Locate the cell with the specified text and output its [X, Y] center coordinate. 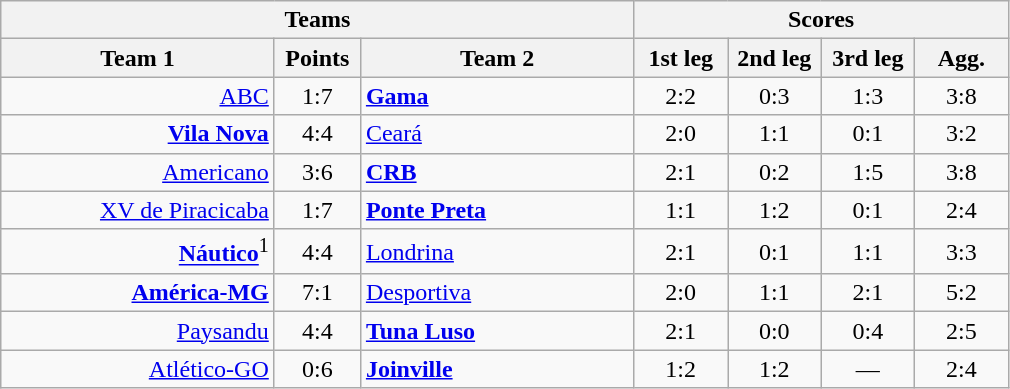
3:3 [962, 252]
ABC [138, 96]
XV de Piracicaba [138, 210]
Agg. [962, 58]
Americano [138, 172]
Desportiva [497, 293]
Scores [821, 20]
2:5 [962, 331]
0:0 [775, 331]
Gama [497, 96]
0:2 [775, 172]
3:2 [962, 134]
Team 2 [497, 58]
CRB [497, 172]
Vila Nova [138, 134]
Teams [318, 20]
Joinville [497, 369]
Paysandu [138, 331]
2:2 [681, 96]
— [868, 369]
0:3 [775, 96]
Ponte Preta [497, 210]
7:1 [317, 293]
1:3 [868, 96]
2nd leg [775, 58]
Points [317, 58]
Tuna Luso [497, 331]
3rd leg [868, 58]
América-MG [138, 293]
3:6 [317, 172]
Team 1 [138, 58]
Londrina [497, 252]
Ceará [497, 134]
Atlético-GO [138, 369]
0:4 [868, 331]
5:2 [962, 293]
0:6 [317, 369]
1:5 [868, 172]
1st leg [681, 58]
Náutico1 [138, 252]
